Pinpoint the cell where the given text exists, returning its (X, Y) midpoint coordinate. 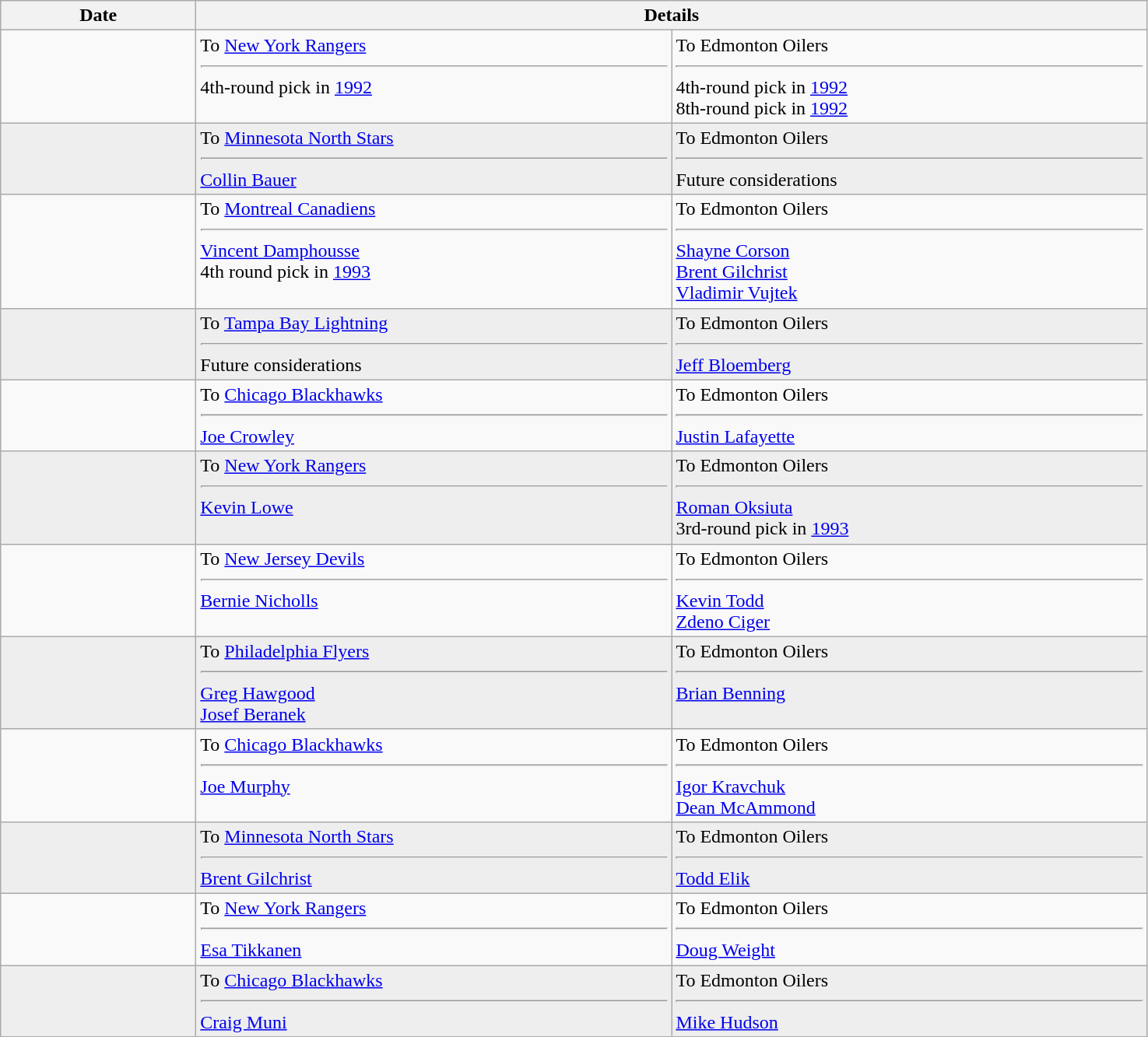
To New Jersey DevilsBernie Nicholls (434, 590)
To Edmonton OilersDoug Weight (909, 929)
To Philadelphia FlyersGreg HawgoodJosef Beranek (434, 683)
To New York RangersKevin Lowe (434, 498)
To Edmonton OilersIgor KravchukDean McAmmond (909, 775)
To Edmonton Oilers4th-round pick in 19928th-round pick in 1992 (909, 76)
To Minnesota North StarsBrent Gilchrist (434, 857)
To Edmonton OilersJustin Lafayette (909, 415)
To Edmonton OilersBrian Benning (909, 683)
To Edmonton OilersJeff Bloemberg (909, 344)
To Edmonton OilersRoman Oksiuta3rd-round pick in 1993 (909, 498)
Date (98, 16)
To Edmonton OilersFuture considerations (909, 159)
To Minnesota North StarsCollin Bauer (434, 159)
To Montreal CanadiensVincent Damphousse4th round pick in 1993 (434, 251)
To Edmonton OilersShayne CorsonBrent GilchristVladimir Vujtek (909, 251)
Details (672, 16)
To New York RangersEsa Tikkanen (434, 929)
To Chicago BlackhawksCraig Muni (434, 1000)
To Edmonton OilersKevin ToddZdeno Ciger (909, 590)
To New York Rangers4th-round pick in 1992 (434, 76)
To Tampa Bay LightningFuture considerations (434, 344)
To Edmonton OilersMike Hudson (909, 1000)
To Edmonton OilersTodd Elik (909, 857)
To Chicago BlackhawksJoe Murphy (434, 775)
To Chicago BlackhawksJoe Crowley (434, 415)
